Search for the cell housing the specified text and yield its (x, y) center coordinate. 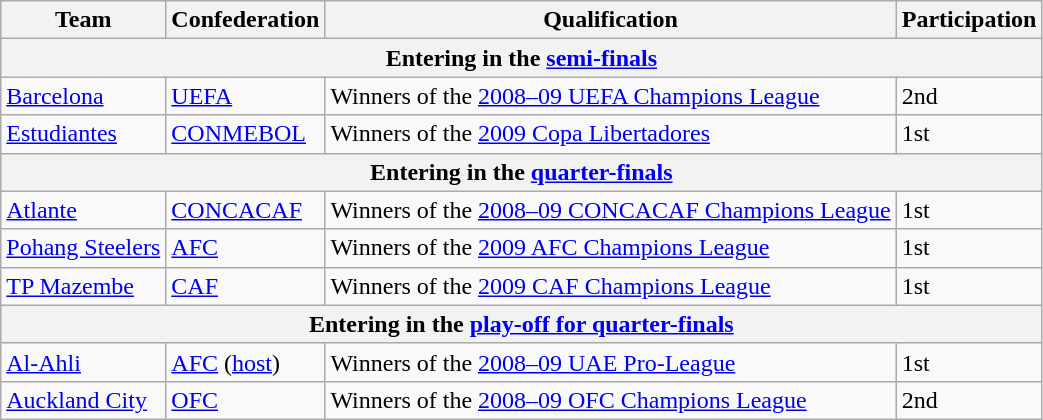
Entering in the quarter-finals (522, 172)
CAF (246, 286)
Confederation (246, 20)
Entering in the play-off for quarter-finals (522, 324)
Participation (969, 20)
TP Mazembe (84, 286)
Winners of the 2008–09 UAE Pro-League (610, 362)
Auckland City (84, 400)
Atlante (84, 210)
Pohang Steelers (84, 248)
Barcelona (84, 96)
CONMEBOL (246, 134)
Qualification (610, 20)
Winners of the 2008–09 OFC Champions League (610, 400)
Winners of the 2008–09 CONCACAF Champions League (610, 210)
Winners of the 2008–09 UEFA Champions League (610, 96)
Winners of the 2009 CAF Champions League (610, 286)
Winners of the 2009 AFC Champions League (610, 248)
CONCACAF (246, 210)
Al-Ahli (84, 362)
Team (84, 20)
Entering in the semi-finals (522, 58)
UEFA (246, 96)
Estudiantes (84, 134)
OFC (246, 400)
AFC (host) (246, 362)
Winners of the 2009 Copa Libertadores (610, 134)
AFC (246, 248)
